For the text-containing cell, return its midpoint in (X, Y) coordinate format. 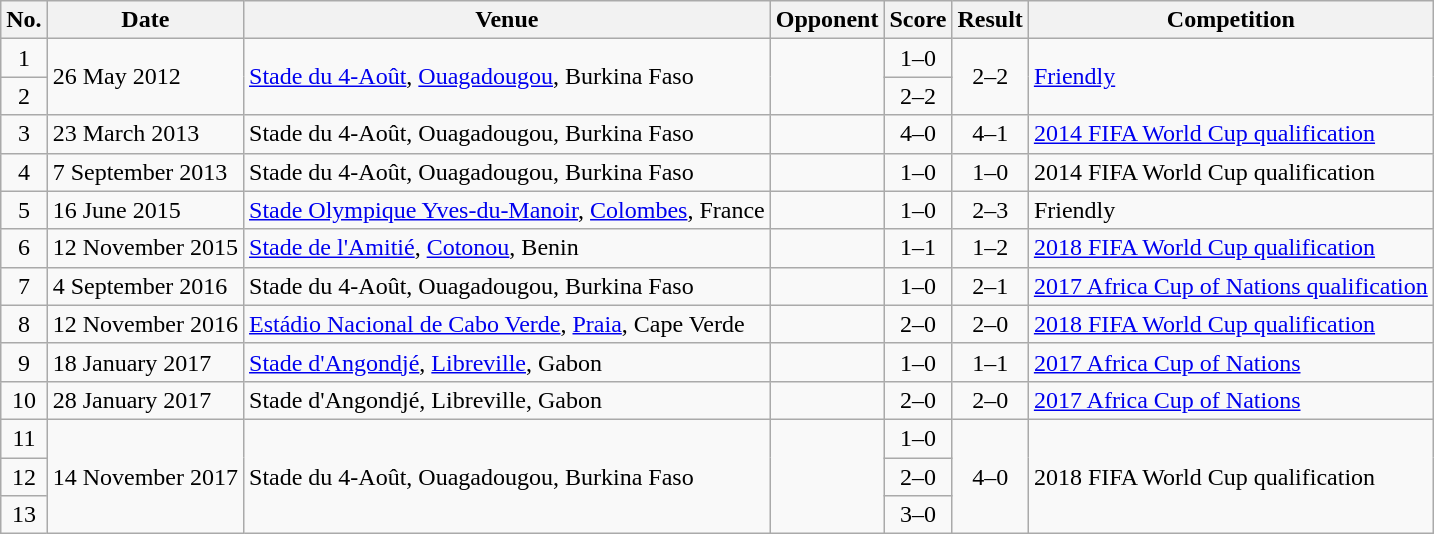
12 November 2015 (145, 248)
12 November 2016 (145, 324)
Stade de l'Amitié, Cotonou, Benin (508, 248)
Date (145, 20)
12 (24, 477)
13 (24, 515)
7 (24, 286)
16 June 2015 (145, 210)
1 (24, 58)
7 September 2013 (145, 172)
Competition (1230, 20)
14 November 2017 (145, 476)
4 September 2016 (145, 286)
4 (24, 172)
Stade Olympique Yves-du-Manoir, Colombes, France (508, 210)
8 (24, 324)
Score (918, 20)
3–0 (918, 515)
Opponent (827, 20)
23 March 2013 (145, 134)
4–1 (990, 134)
2–1 (990, 286)
2017 Africa Cup of Nations qualification (1230, 286)
11 (24, 438)
Result (990, 20)
28 January 2017 (145, 400)
Venue (508, 20)
1–2 (990, 248)
6 (24, 248)
2 (24, 96)
Estádio Nacional de Cabo Verde, Praia, Cape Verde (508, 324)
10 (24, 400)
2–3 (990, 210)
3 (24, 134)
9 (24, 362)
18 January 2017 (145, 362)
5 (24, 210)
No. (24, 20)
26 May 2012 (145, 77)
